For the text-containing cell, return its midpoint in (X, Y) coordinate format. 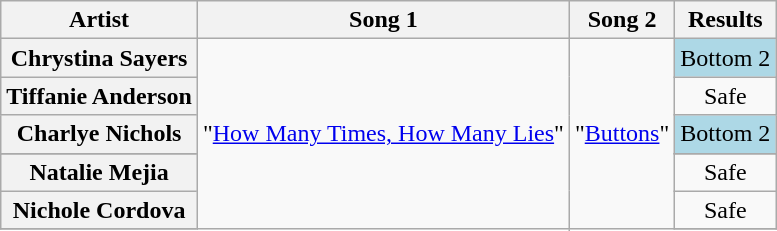
Song 1 (383, 20)
Results (726, 20)
"How Many Times, How Many Lies" (383, 134)
Chrystina Sayers (100, 58)
Tiffanie Anderson (100, 96)
Nichole Cordova (100, 210)
"Buttons" (622, 134)
Artist (100, 20)
Song 2 (622, 20)
Charlye Nichols (100, 134)
Natalie Mejia (100, 172)
